Return (x, y) of the center of cell containing provided text 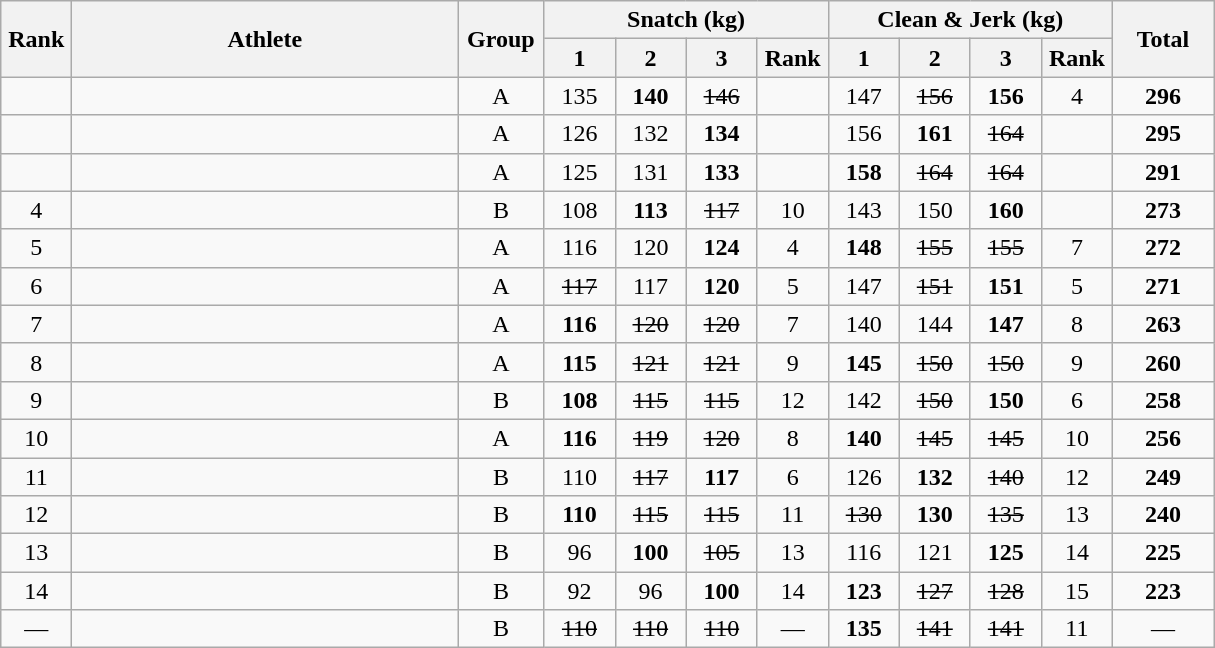
Athlete (265, 39)
291 (1162, 172)
113 (650, 210)
Group (501, 39)
273 (1162, 210)
272 (1162, 248)
158 (864, 172)
15 (1076, 591)
225 (1162, 553)
127 (934, 591)
249 (1162, 477)
240 (1162, 515)
146 (722, 96)
260 (1162, 362)
Total (1162, 39)
223 (1162, 591)
258 (1162, 400)
128 (1006, 591)
119 (650, 438)
105 (722, 553)
271 (1162, 286)
Snatch (kg) (686, 20)
148 (864, 248)
296 (1162, 96)
123 (864, 591)
160 (1006, 210)
133 (722, 172)
92 (580, 591)
131 (650, 172)
295 (1162, 134)
Clean & Jerk (kg) (970, 20)
143 (864, 210)
144 (934, 324)
256 (1162, 438)
161 (934, 134)
263 (1162, 324)
142 (864, 400)
124 (722, 248)
134 (722, 134)
